Locate the cell with the specified text and output its [x, y] center coordinate. 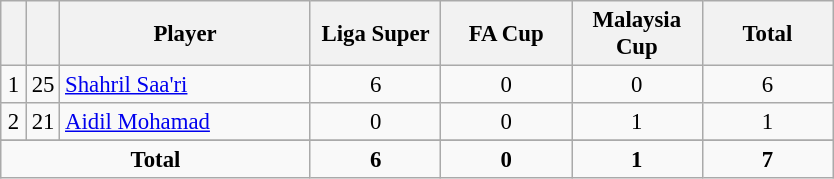
21 [42, 122]
Liga Super [376, 34]
Malaysia Cup [638, 34]
2 [14, 122]
FA Cup [506, 34]
7 [768, 160]
Aidil Mohamad [186, 122]
Player [186, 34]
Shahril Saa'ri [186, 85]
25 [42, 85]
